Capture the cell that displays the provided text and extract its (X, Y) central coordinate. 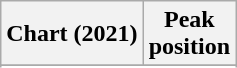
Chart (2021) (72, 34)
Peakposition (189, 34)
